Search for the cell housing the specified text and yield its (x, y) center coordinate. 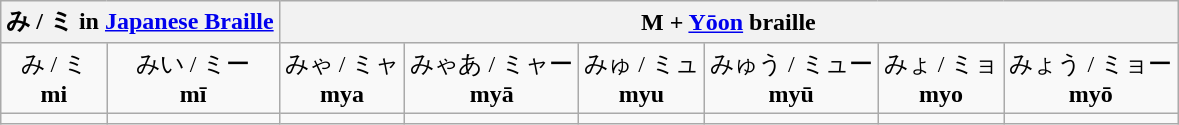
みゃあ / ミャー myā (492, 78)
み / ミ in Japanese Braille (140, 22)
みょう / ミョー myō (1091, 78)
みゃ / ミャ mya (342, 78)
M + Yōon braille (728, 22)
み / ミ mi (54, 78)
みゅ / ミュ myu (642, 78)
みょ / ミョ myo (941, 78)
みい / ミー mī (193, 78)
みゅう / ミュー myū (791, 78)
